Pinpoint the cell where the given text exists, returning its [X, Y] midpoint coordinate. 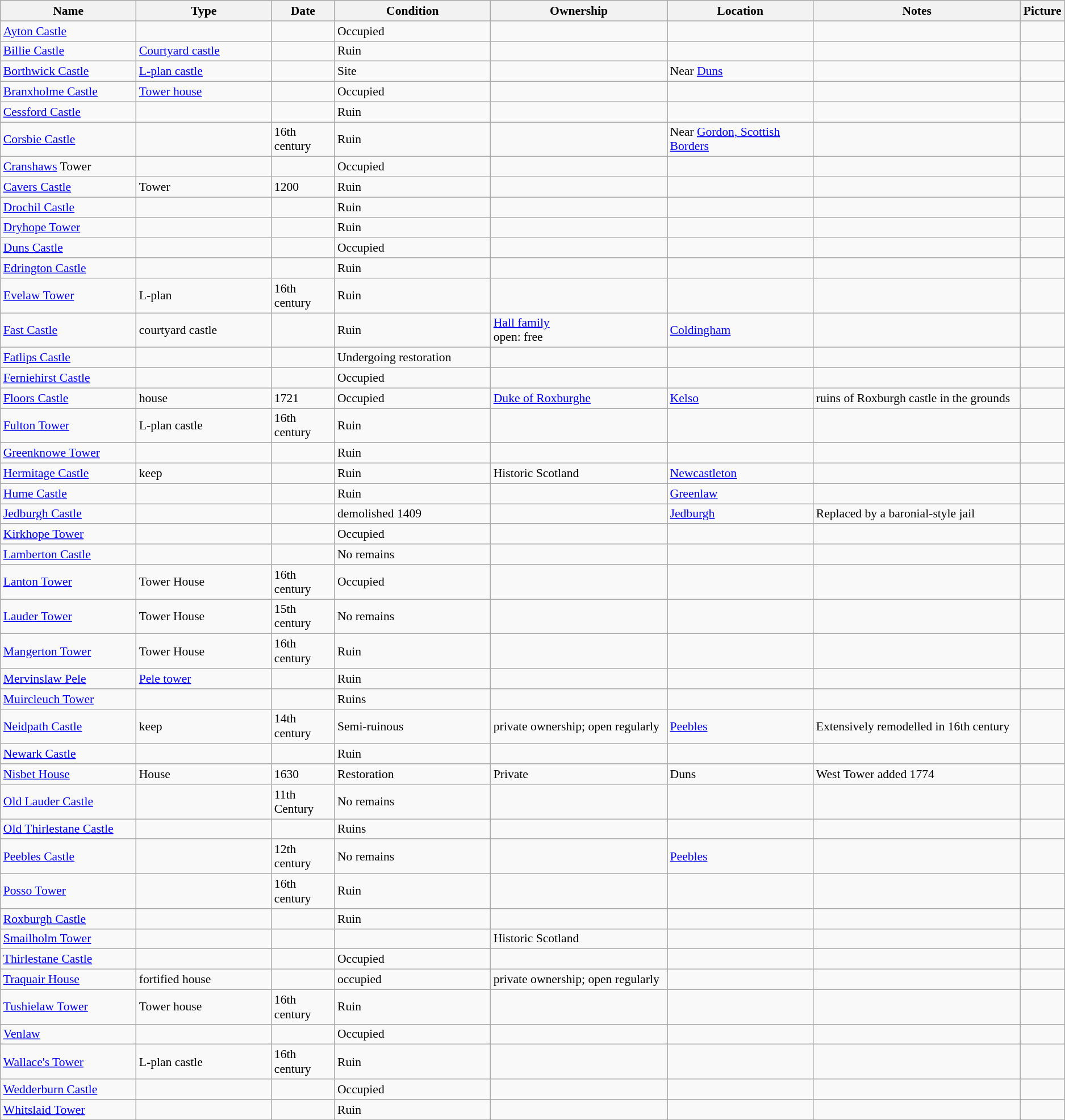
Muircleuch Tower [68, 699]
Courtyard castle [204, 51]
House [204, 774]
Fatlips Castle [68, 358]
Jedburgh Castle [68, 514]
Newcastleton [740, 474]
demolished 1409 [412, 514]
Mervinslaw Pele [68, 679]
Near Gordon, Scottish Borders [740, 140]
Fulton Tower [68, 426]
Name [68, 11]
Whitslaid Tower [68, 1110]
Location [740, 11]
Wallace's Tower [68, 1062]
courtyard castle [204, 331]
Duke of Roxburghe [579, 398]
15th century [303, 617]
Pele tower [204, 679]
Drochil Castle [68, 207]
house [204, 398]
Date [303, 11]
Tower [204, 187]
1200 [303, 187]
1630 [303, 774]
Lauder Tower [68, 617]
Traquair House [68, 980]
Ownership [579, 11]
Neidpath Castle [68, 726]
Mangerton Tower [68, 651]
Roxburgh Castle [68, 919]
Nisbet House [68, 774]
Peebles Castle [68, 856]
Smailholm Tower [68, 939]
Jedburgh [740, 514]
Cessford Castle [68, 112]
14th century [303, 726]
Cavers Castle [68, 187]
ruins of Roxburgh castle in the grounds [917, 398]
Hermitage Castle [68, 474]
Cranshaws Tower [68, 167]
Greenlaw [740, 494]
Fast Castle [68, 331]
Near Duns [740, 72]
Undergoing restoration [412, 358]
Evelaw Tower [68, 295]
Restoration [412, 774]
Lamberton Castle [68, 554]
Ayton Castle [68, 31]
Billie Castle [68, 51]
Wedderburn Castle [68, 1089]
12th century [303, 856]
Type [204, 11]
Semi-ruinous [412, 726]
Hall family open: free [579, 331]
fortified house [204, 980]
Tushielaw Tower [68, 1006]
Condition [412, 11]
11th Century [303, 802]
Notes [917, 11]
Posso Tower [68, 892]
Corsbie Castle [68, 140]
occupied [412, 980]
L-plan [204, 295]
Coldingham [740, 331]
Lanton Tower [68, 582]
Borthwick Castle [68, 72]
West Tower added 1774 [917, 774]
Old Lauder Castle [68, 802]
Greenknowe Tower [68, 453]
Site [412, 72]
Old Thirlestane Castle [68, 829]
Kelso [740, 398]
Extensively remodelled in 16th century [917, 726]
Thirlestane Castle [68, 959]
Replaced by a baronial-style jail [917, 514]
Kirkhope Tower [68, 534]
Hume Castle [68, 494]
Venlaw [68, 1034]
Dryhope Tower [68, 228]
Edrington Castle [68, 268]
Duns Castle [68, 248]
Private [579, 774]
Picture [1043, 11]
Ferniehirst Castle [68, 378]
Floors Castle [68, 398]
Duns [740, 774]
Branxholme Castle [68, 92]
1721 [303, 398]
Newark Castle [68, 754]
